Return the (x, y) coordinate for the center point of the cell that contains the specified text.  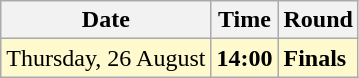
Finals (318, 58)
Time (244, 20)
14:00 (244, 58)
Date (106, 20)
Round (318, 20)
Thursday, 26 August (106, 58)
